Determine the [X, Y] coordinate at the center of the cell enclosing the given text.  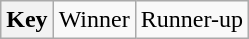
Key [27, 20]
Runner-up [192, 20]
Winner [94, 20]
